Locate the cell with the specified text and output its (X, Y) center coordinate. 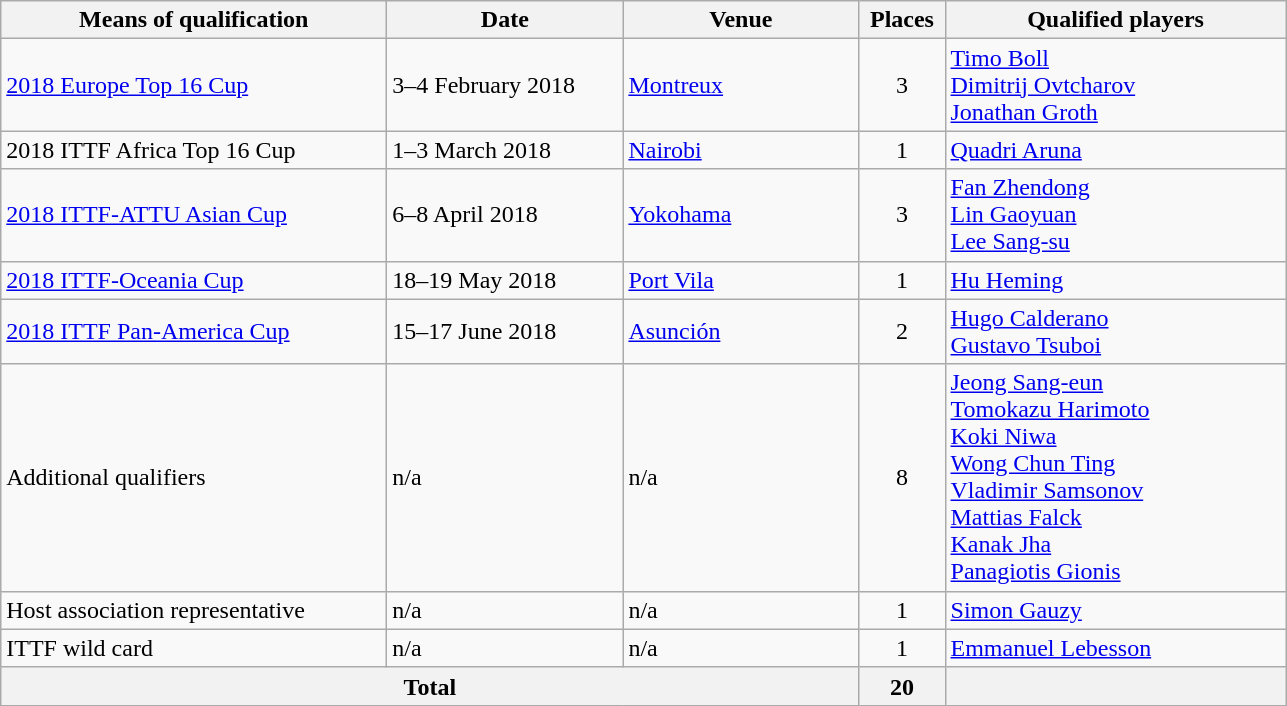
Hugo Calderano Gustavo Tsuboi (1116, 332)
Quadri Aruna (1116, 150)
2018 ITTF Africa Top 16 Cup (194, 150)
15–17 June 2018 (505, 332)
Emmanuel Lebesson (1116, 648)
Montreux (741, 85)
Qualified players (1116, 20)
20 (902, 686)
Places (902, 20)
Port Vila (741, 280)
Means of qualification (194, 20)
Simon Gauzy (1116, 610)
1–3 March 2018 (505, 150)
3–4 February 2018 (505, 85)
Additional qualifiers (194, 478)
Fan Zhendong Lin Gaoyuan Lee Sang-su (1116, 215)
Host association representative (194, 610)
6–8 April 2018 (505, 215)
Nairobi (741, 150)
Timo Boll Dimitrij Ovtcharov Jonathan Groth (1116, 85)
2018 Europe Top 16 Cup (194, 85)
Jeong Sang-eun Tomokazu Harimoto Koki Niwa Wong Chun Ting Vladimir Samsonov Mattias Falck Kanak Jha Panagiotis Gionis (1116, 478)
18–19 May 2018 (505, 280)
2 (902, 332)
8 (902, 478)
2018 ITTF-Oceania Cup (194, 280)
Hu Heming (1116, 280)
Venue (741, 20)
Date (505, 20)
Yokohama (741, 215)
Total (430, 686)
Asunción (741, 332)
2018 ITTF-ATTU Asian Cup (194, 215)
2018 ITTF Pan-America Cup (194, 332)
ITTF wild card (194, 648)
